Return [x, y] of the center of cell containing provided text 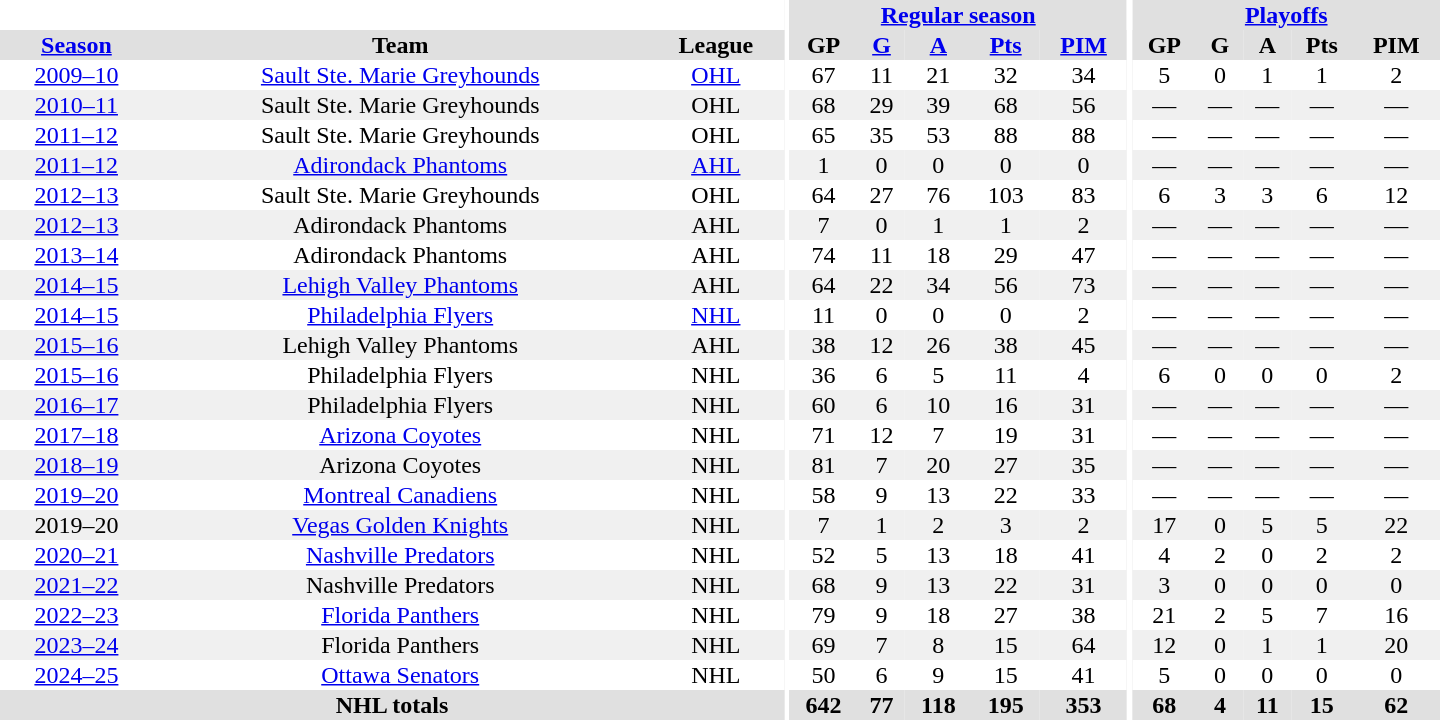
2010–11 [76, 105]
50 [824, 675]
2024–25 [76, 675]
2009–10 [76, 75]
2017–18 [76, 435]
36 [824, 375]
2023–24 [76, 645]
62 [1396, 705]
71 [824, 435]
52 [824, 555]
60 [824, 405]
Regular season [958, 15]
53 [938, 135]
74 [824, 255]
45 [1084, 345]
73 [1084, 285]
118 [938, 705]
2016–17 [76, 405]
69 [824, 645]
58 [824, 495]
76 [938, 195]
83 [1084, 195]
77 [882, 705]
10 [938, 405]
195 [1006, 705]
65 [824, 135]
2021–22 [76, 585]
2018–19 [76, 465]
19 [1006, 435]
2013–14 [76, 255]
Montreal Canadiens [400, 495]
26 [938, 345]
Ottawa Senators [400, 675]
47 [1084, 255]
NHL totals [392, 705]
32 [1006, 75]
353 [1084, 705]
Vegas Golden Knights [400, 525]
81 [824, 465]
17 [1164, 525]
Season [76, 45]
103 [1006, 195]
39 [938, 105]
8 [938, 645]
League [716, 45]
2022–23 [76, 615]
Team [400, 45]
Playoffs [1286, 15]
642 [824, 705]
79 [824, 615]
67 [824, 75]
2020–21 [76, 555]
33 [1084, 495]
